Find where the given text appears and provide that cell's center as [x, y] coordinate. 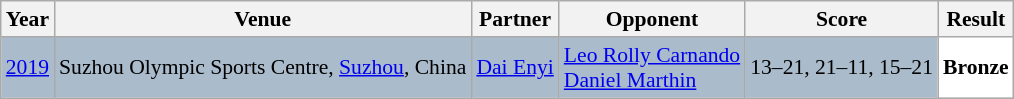
2019 [28, 68]
Partner [514, 19]
Leo Rolly Carnando Daniel Marthin [652, 68]
Year [28, 19]
13–21, 21–11, 15–21 [842, 68]
Score [842, 19]
Venue [262, 19]
Bronze [976, 68]
Result [976, 19]
Dai Enyi [514, 68]
Suzhou Olympic Sports Centre, Suzhou, China [262, 68]
Opponent [652, 19]
